Scan for the cell matching the given text and deliver its (X, Y) coordinate at center. 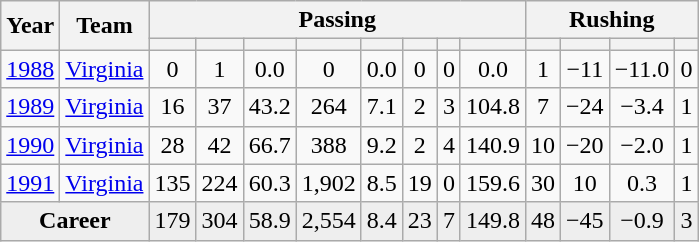
Rushing (611, 20)
9.2 (382, 145)
Team (104, 26)
Year (30, 26)
224 (220, 183)
1988 (30, 69)
−24 (586, 107)
149.8 (492, 221)
−20 (586, 145)
−2.0 (642, 145)
8.4 (382, 221)
66.7 (270, 145)
0.3 (642, 183)
−0.9 (642, 221)
1990 (30, 145)
60.3 (270, 183)
1989 (30, 107)
1,902 (328, 183)
30 (542, 183)
48 (542, 221)
−11 (586, 69)
304 (220, 221)
28 (172, 145)
388 (328, 145)
Career (75, 221)
43.2 (270, 107)
2,554 (328, 221)
23 (420, 221)
42 (220, 145)
19 (420, 183)
58.9 (270, 221)
−11.0 (642, 69)
1991 (30, 183)
−45 (586, 221)
−3.4 (642, 107)
104.8 (492, 107)
140.9 (492, 145)
8.5 (382, 183)
4 (448, 145)
264 (328, 107)
Passing (337, 20)
179 (172, 221)
37 (220, 107)
135 (172, 183)
7.1 (382, 107)
16 (172, 107)
159.6 (492, 183)
